Identify which cell holds the provided text, then report its (X, Y) central coordinate. 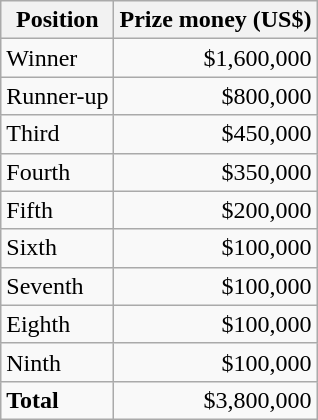
Position (58, 20)
Fourth (58, 172)
Seventh (58, 286)
$450,000 (216, 134)
Prize money (US$) (216, 20)
Fifth (58, 210)
$350,000 (216, 172)
Eighth (58, 324)
$3,800,000 (216, 400)
$1,600,000 (216, 58)
Total (58, 400)
Winner (58, 58)
Runner-up (58, 96)
$800,000 (216, 96)
Third (58, 134)
Ninth (58, 362)
Sixth (58, 248)
$200,000 (216, 210)
